Scan for the cell matching the given text and deliver its (x, y) coordinate at center. 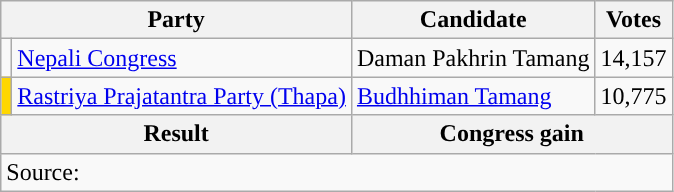
Congress gain (512, 134)
Candidate (473, 20)
14,157 (634, 58)
Daman Pakhrin Tamang (473, 58)
Votes (634, 20)
Party (176, 20)
10,775 (634, 96)
Result (176, 134)
Nepali Congress (182, 58)
Rastriya Prajatantra Party (Thapa) (182, 96)
Budhhiman Tamang (473, 96)
Source: (336, 172)
